Determine the (X, Y) coordinate at the center of the cell enclosing the given text.  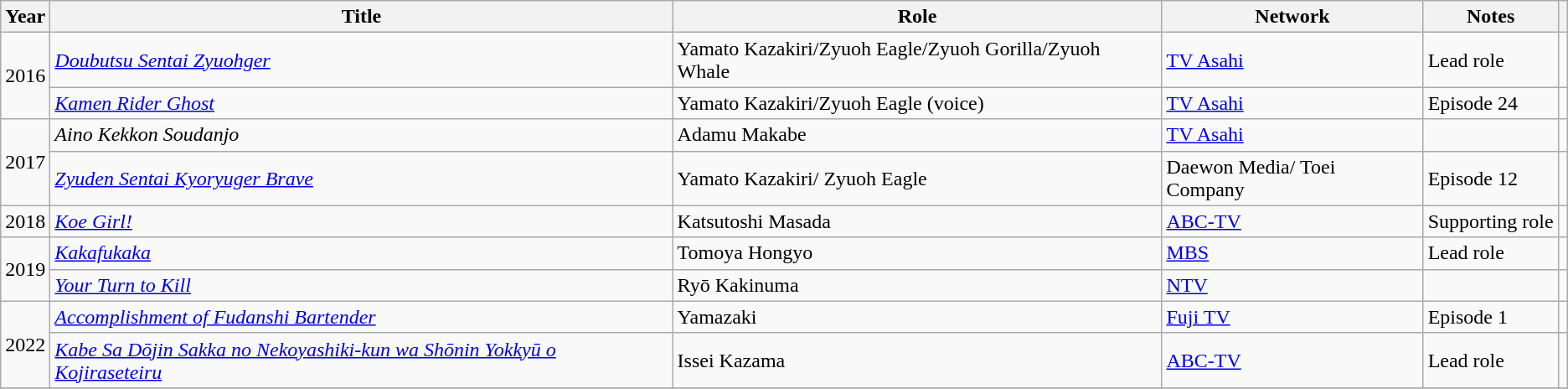
Notes (1491, 17)
Your Turn to Kill (362, 285)
Doubutsu Sentai Zyuohger (362, 60)
Adamu Makabe (917, 135)
2022 (25, 344)
Kakafukaka (362, 253)
Kabe Sa Dōjin Sakka no Nekoyashiki-kun wa Shōnin Yokkyū o Kojiraseteiru (362, 360)
Koe Girl! (362, 221)
Year (25, 17)
2018 (25, 221)
2017 (25, 163)
Fuji TV (1292, 317)
Aino Kekkon Soudanjo (362, 135)
Kamen Rider Ghost (362, 103)
2016 (25, 75)
Episode 1 (1491, 317)
Daewon Media/ Toei Company (1292, 178)
Supporting role (1491, 221)
Yamato Kazakiri/ Zyuoh Eagle (917, 178)
Title (362, 17)
Katsutoshi Masada (917, 221)
NTV (1292, 285)
MBS (1292, 253)
Network (1292, 17)
Role (917, 17)
Yamato Kazakiri/Zyuoh Eagle/Zyuoh Gorilla/Zyuoh Whale (917, 60)
Tomoya Hongyo (917, 253)
Issei Kazama (917, 360)
Accomplishment of Fudanshi Bartender (362, 317)
Yamazaki (917, 317)
Yamato Kazakiri/Zyuoh Eagle (voice) (917, 103)
Episode 24 (1491, 103)
Ryō Kakinuma (917, 285)
Episode 12 (1491, 178)
Zyuden Sentai Kyoryuger Brave (362, 178)
2019 (25, 269)
